Capture the cell that displays the provided text and extract its [X, Y] central coordinate. 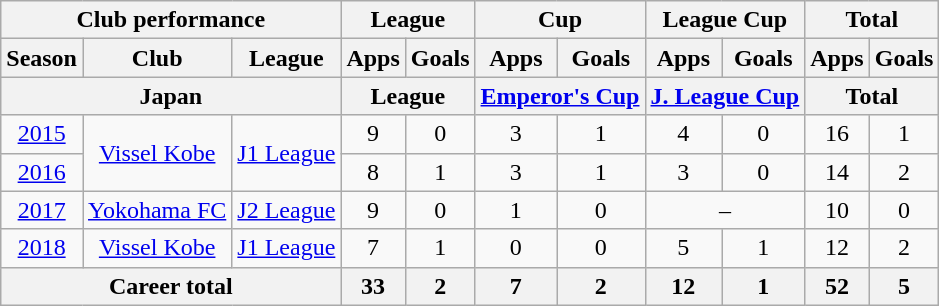
Career total [171, 286]
2017 [42, 210]
League Cup [725, 20]
– [725, 210]
Emperor's Cup [560, 96]
J. League Cup [725, 96]
33 [373, 286]
Cup [560, 20]
J2 League [286, 210]
16 [837, 134]
4 [684, 134]
Yokohama FC [156, 210]
2015 [42, 134]
10 [837, 210]
52 [837, 286]
2018 [42, 248]
Club performance [171, 20]
8 [373, 172]
14 [837, 172]
Club [156, 58]
2016 [42, 172]
Season [42, 58]
Japan [171, 96]
